From the cell containing the given text, extract its center point as (x, y) coordinate. 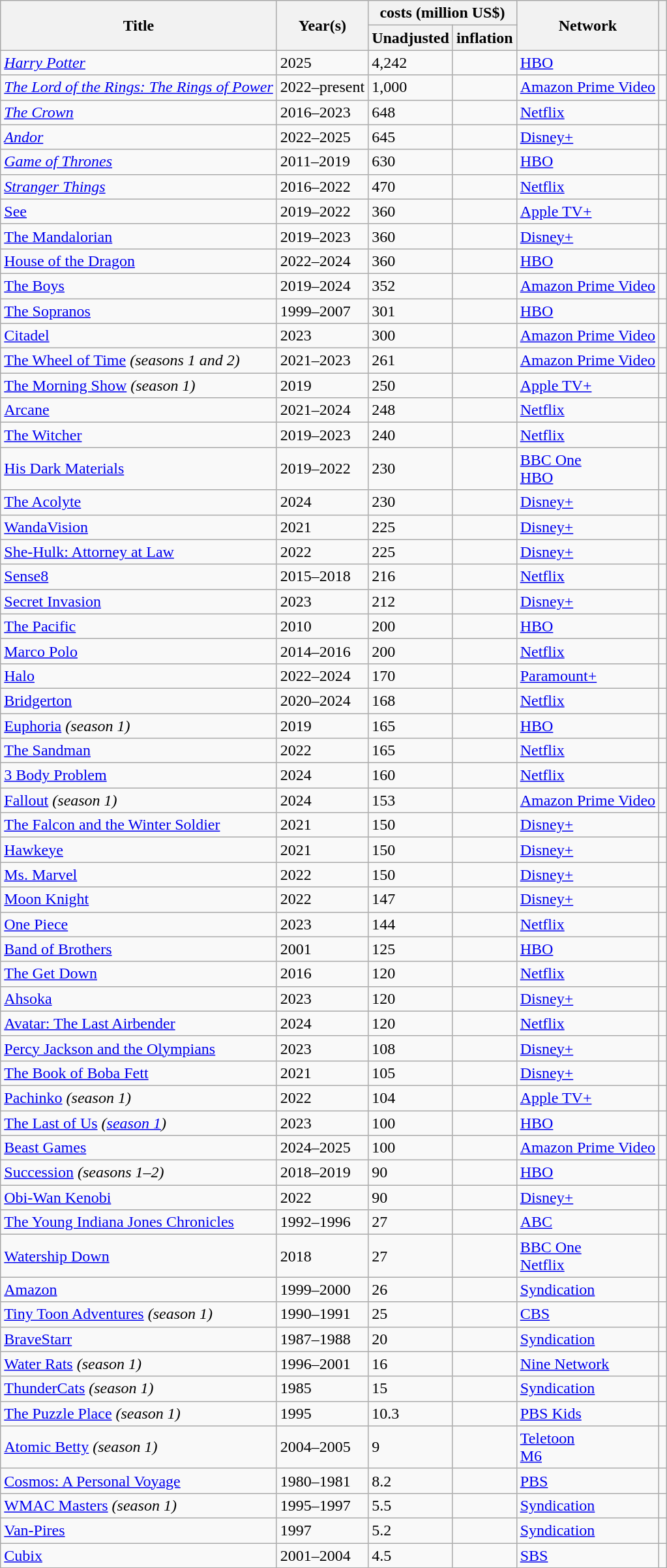
Ahsoka (139, 999)
The Young Indiana Jones Chronicles (139, 1222)
168 (411, 701)
ThunderCats (season 1) (139, 1389)
The Morning Show (season 1) (139, 385)
2015–2018 (322, 577)
9 (411, 1447)
She-Hulk: Attorney at Law (139, 552)
The Pacific (139, 626)
Water Rats (season 1) (139, 1364)
WMAC Masters (season 1) (139, 1505)
105 (411, 1073)
The Book of Boba Fett (139, 1073)
2001–2004 (322, 1556)
Citadel (139, 336)
25 (411, 1314)
147 (411, 899)
Hawkeye (139, 850)
Percy Jackson and the Olympians (139, 1048)
Cosmos: A Personal Voyage (139, 1481)
248 (411, 410)
630 (411, 162)
The Lord of the Rings: The Rings of Power (139, 87)
2011–2019 (322, 162)
160 (411, 776)
Succession (seasons 1–2) (139, 1173)
144 (411, 924)
2016–2023 (322, 112)
125 (411, 949)
Andor (139, 137)
8.2 (411, 1481)
250 (411, 385)
The Boys (139, 286)
300 (411, 336)
See (139, 211)
Game of Thrones (139, 162)
The Sopranos (139, 311)
One Piece (139, 924)
2004–2005 (322, 1447)
PBS Kids (587, 1413)
1995 (322, 1413)
Halo (139, 676)
ABC (587, 1222)
2019–2024 (322, 286)
153 (411, 800)
301 (411, 311)
1980–1981 (322, 1481)
Marco Polo (139, 651)
645 (411, 137)
3 Body Problem (139, 776)
Stranger Things (139, 187)
15 (411, 1389)
The Get Down (139, 974)
2016 (322, 974)
10.3 (411, 1413)
1999–2007 (322, 311)
Ms. Marvel (139, 875)
Bridgerton (139, 701)
2014–2016 (322, 651)
648 (411, 112)
212 (411, 601)
Unadjusted (411, 38)
The Acolyte (139, 502)
Watership Down (139, 1256)
1,000 (411, 87)
BBC OneHBO (587, 468)
1992–1996 (322, 1222)
2016–2022 (322, 187)
104 (411, 1098)
Euphoria (season 1) (139, 726)
SBS (587, 1556)
Nine Network (587, 1364)
4,242 (411, 63)
The Puzzle Place (season 1) (139, 1413)
Secret Invasion (139, 601)
1987–1988 (322, 1339)
Paramount+ (587, 676)
5.2 (411, 1530)
The Sandman (139, 751)
2024–2025 (322, 1148)
26 (411, 1289)
The Crown (139, 112)
2010 (322, 626)
CBS (587, 1314)
352 (411, 286)
BraveStarr (139, 1339)
Van-Pires (139, 1530)
inflation (484, 38)
2018–2019 (322, 1173)
Atomic Betty (season 1) (139, 1447)
2018 (322, 1256)
Tiny Toon Adventures (season 1) (139, 1314)
2022–present (322, 87)
The Last of Us (season 1) (139, 1123)
Network (587, 25)
1995–1997 (322, 1505)
His Dark Materials (139, 468)
The Mandalorian (139, 236)
The Wheel of Time (seasons 1 and 2) (139, 361)
5.5 (411, 1505)
170 (411, 676)
House of the Dragon (139, 261)
470 (411, 187)
BBC OneNetflix (587, 1256)
20 (411, 1339)
4.5 (411, 1556)
Avatar: The Last Airbender (139, 1023)
Obi-Wan Kenobi (139, 1198)
Fallout (season 1) (139, 800)
TeletoonM6 (587, 1447)
Arcane (139, 410)
2021–2023 (322, 361)
2022–2025 (322, 137)
240 (411, 435)
1990–1991 (322, 1314)
2001 (322, 949)
WandaVision (139, 527)
1996–2001 (322, 1364)
1999–2000 (322, 1289)
The Falcon and the Winter Soldier (139, 825)
216 (411, 577)
Cubix (139, 1556)
PBS (587, 1481)
Title (139, 25)
16 (411, 1364)
Sense8 (139, 577)
2020–2024 (322, 701)
1985 (322, 1389)
Pachinko (season 1) (139, 1098)
2025 (322, 63)
2021–2024 (322, 410)
costs (million US$) (443, 13)
Year(s) (322, 25)
108 (411, 1048)
1997 (322, 1530)
Band of Brothers (139, 949)
Harry Potter (139, 63)
The Witcher (139, 435)
Beast Games (139, 1148)
Moon Knight (139, 899)
Amazon (139, 1289)
261 (411, 361)
